Locate the cell with the specified text and output its [x, y] center coordinate. 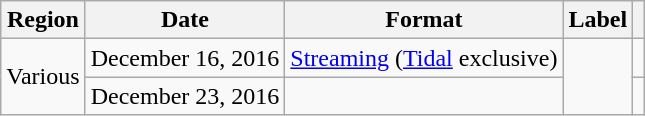
Date [185, 20]
Various [43, 77]
Format [424, 20]
December 23, 2016 [185, 96]
December 16, 2016 [185, 58]
Label [598, 20]
Region [43, 20]
Streaming (Tidal exclusive) [424, 58]
